Output the [x, y] coordinate of the center of the cell containing the given text.  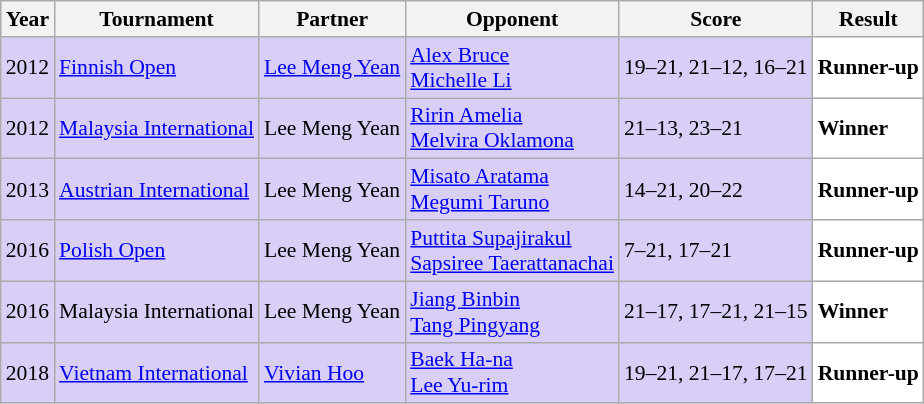
Result [868, 19]
14–21, 20–22 [716, 190]
Ririn Amelia Melvira Oklamona [512, 128]
7–21, 17–21 [716, 250]
Opponent [512, 19]
Baek Ha-na Lee Yu-rim [512, 372]
Vietnam International [156, 372]
2018 [28, 372]
Polish Open [156, 250]
21–17, 17–21, 21–15 [716, 312]
21–13, 23–21 [716, 128]
Partner [332, 19]
Year [28, 19]
Tournament [156, 19]
Jiang Binbin Tang Pingyang [512, 312]
Vivian Hoo [332, 372]
Score [716, 19]
Misato Aratama Megumi Taruno [512, 190]
Finnish Open [156, 68]
Austrian International [156, 190]
19–21, 21–17, 17–21 [716, 372]
2013 [28, 190]
19–21, 21–12, 16–21 [716, 68]
Alex Bruce Michelle Li [512, 68]
Puttita Supajirakul Sapsiree Taerattanachai [512, 250]
